Search for the cell housing the specified text and yield its [x, y] center coordinate. 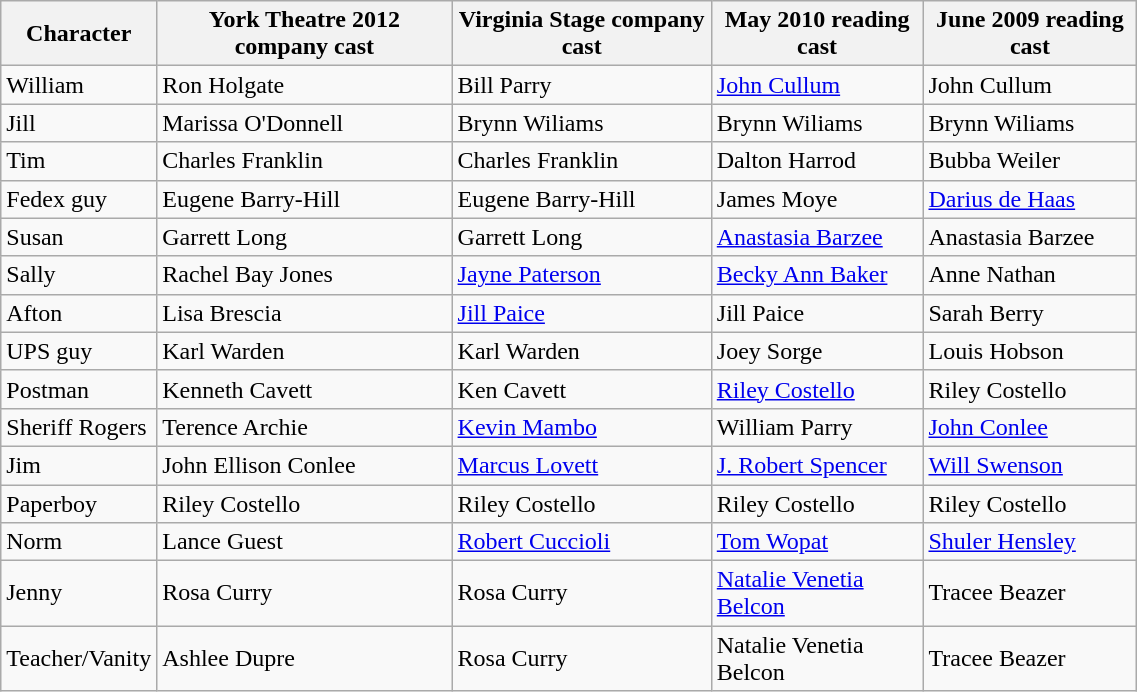
Tim [79, 161]
Dalton Harrod [817, 161]
Darius de Haas [1030, 199]
Sarah Berry [1030, 313]
Joey Sorge [817, 351]
Jill [79, 123]
Jenny [79, 594]
Shuler Hensley [1030, 542]
Robert Cuccioli [582, 542]
Marissa O'Donnell [304, 123]
William [79, 85]
Norm [79, 542]
Kenneth Cavett [304, 389]
Will Swenson [1030, 465]
Bill Parry [582, 85]
Susan [79, 237]
Afton [79, 313]
James Moye [817, 199]
Postman [79, 389]
Ashlee Dupre [304, 658]
Lisa Brescia [304, 313]
Louis Hobson [1030, 351]
Terence Archie [304, 427]
Ken Cavett [582, 389]
Kevin Mambo [582, 427]
Ron Holgate [304, 85]
J. Robert Spencer [817, 465]
Becky Ann Baker [817, 275]
Rachel Bay Jones [304, 275]
Fedex guy [79, 199]
Sheriff Rogers [79, 427]
William Parry [817, 427]
Paperboy [79, 503]
Marcus Lovett [582, 465]
John Ellison Conlee [304, 465]
Bubba Weiler [1030, 161]
Virginia Stage company cast [582, 34]
York Theatre 2012 company cast [304, 34]
Lance Guest [304, 542]
May 2010 reading cast [817, 34]
John Conlee [1030, 427]
Jayne Paterson [582, 275]
June 2009 reading cast [1030, 34]
Anne Nathan [1030, 275]
Character [79, 34]
Teacher/Vanity [79, 658]
Jim [79, 465]
UPS guy [79, 351]
Sally [79, 275]
Tom Wopat [817, 542]
